For the text-containing cell, return its midpoint in (X, Y) coordinate format. 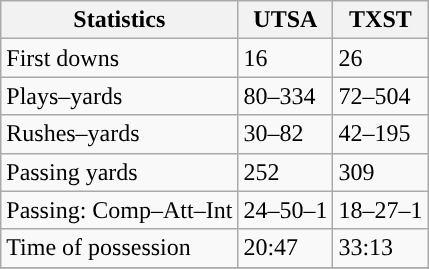
42–195 (380, 134)
UTSA (286, 20)
TXST (380, 20)
Rushes–yards (120, 134)
309 (380, 172)
72–504 (380, 96)
Time of possession (120, 248)
26 (380, 58)
30–82 (286, 134)
Statistics (120, 20)
33:13 (380, 248)
80–334 (286, 96)
252 (286, 172)
18–27–1 (380, 210)
20:47 (286, 248)
16 (286, 58)
First downs (120, 58)
Passing yards (120, 172)
Passing: Comp–Att–Int (120, 210)
24–50–1 (286, 210)
Plays–yards (120, 96)
